Identify which cell holds the provided text, then report its [x, y] central coordinate. 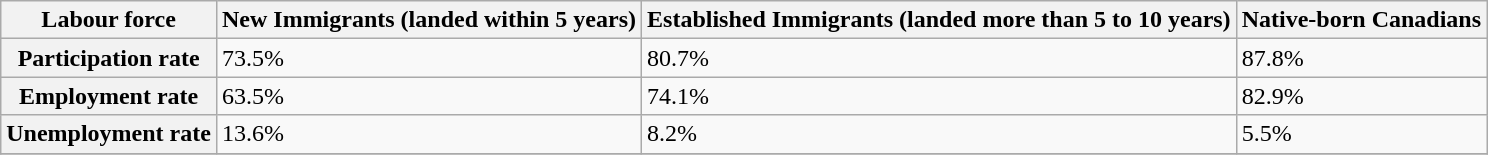
73.5% [428, 58]
Unemployment rate [109, 134]
New Immigrants (landed within 5 years) [428, 20]
82.9% [1361, 96]
8.2% [940, 134]
Employment rate [109, 96]
Native-born Canadians [1361, 20]
87.8% [1361, 58]
5.5% [1361, 134]
Participation rate [109, 58]
13.6% [428, 134]
Established Immigrants (landed more than 5 to 10 years) [940, 20]
Labour force [109, 20]
80.7% [940, 58]
74.1% [940, 96]
63.5% [428, 96]
